Locate the cell with the specified text and output its [X, Y] center coordinate. 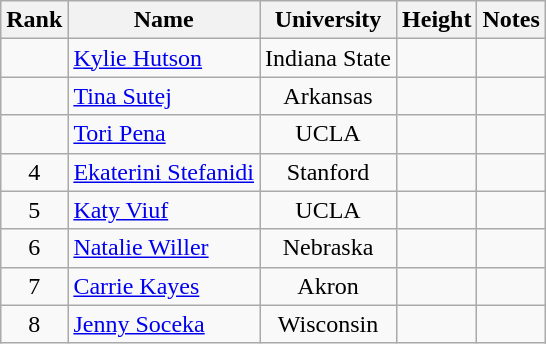
Kylie Hutson [164, 58]
Name [164, 20]
Indiana State [328, 58]
4 [34, 172]
Rank [34, 20]
Nebraska [328, 248]
Notes [511, 20]
University [328, 20]
Wisconsin [328, 324]
Katy Viuf [164, 210]
8 [34, 324]
5 [34, 210]
Akron [328, 286]
7 [34, 286]
Height [437, 20]
Arkansas [328, 96]
Stanford [328, 172]
Ekaterini Stefanidi [164, 172]
Jenny Soceka [164, 324]
Tina Sutej [164, 96]
6 [34, 248]
Carrie Kayes [164, 286]
Natalie Willer [164, 248]
Tori Pena [164, 134]
